Identify which cell holds the provided text, then report its (X, Y) central coordinate. 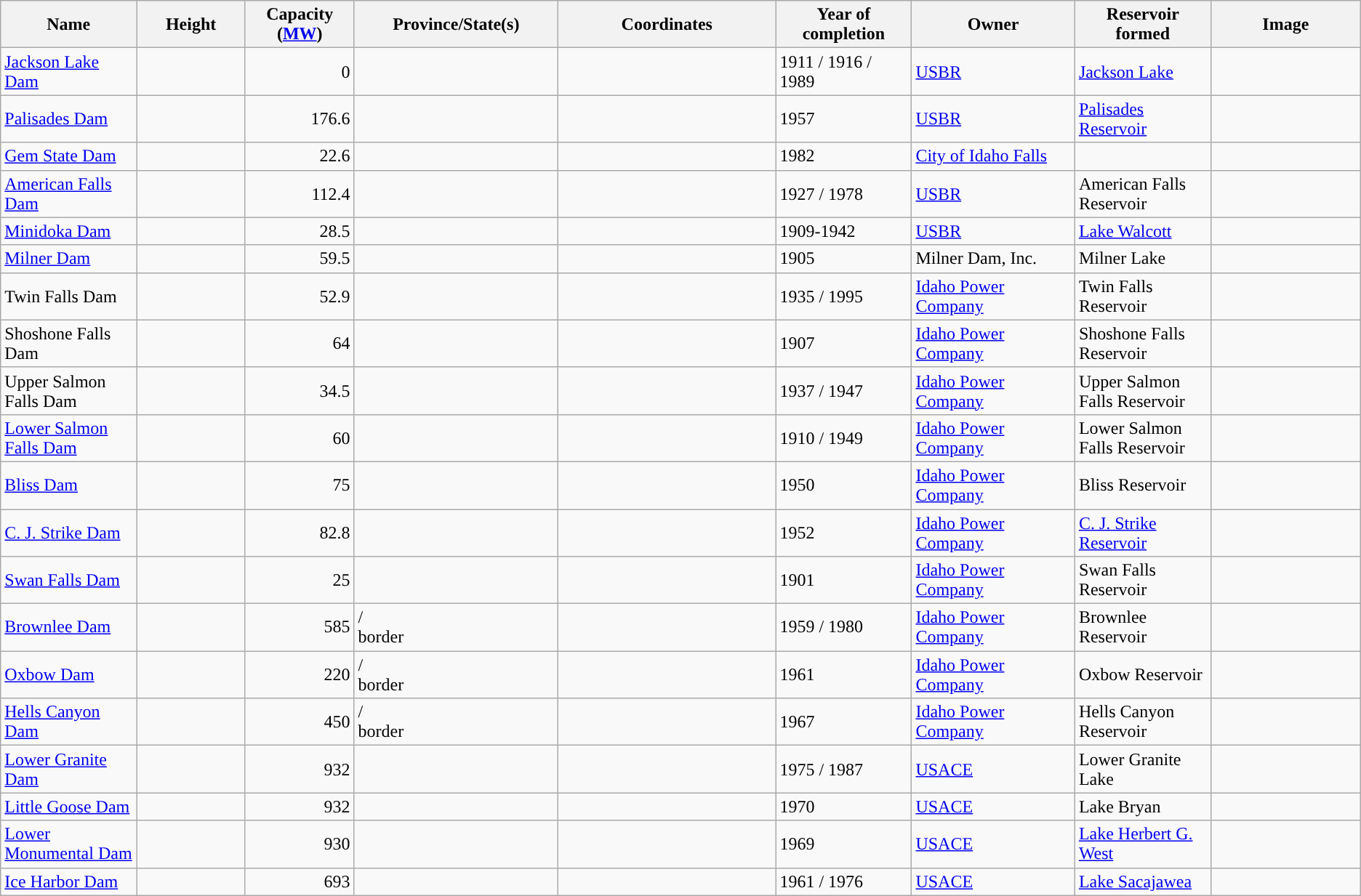
Lake Sacajawea (1143, 881)
1907 (843, 343)
693 (300, 881)
1901 (843, 580)
Jackson Lake Dam (68, 71)
Palisades Reservoir (1143, 119)
Milner Dam, Inc. (993, 259)
Name (68, 25)
Hells Canyon Reservoir (1143, 722)
930 (300, 844)
Oxbow Reservoir (1143, 674)
Owner (993, 25)
Shoshone Falls Reservoir (1143, 343)
Bliss Dam (68, 485)
0 (300, 71)
Twin Falls Reservoir (1143, 296)
Milner Lake (1143, 259)
1969 (843, 844)
Oxbow Dam (68, 674)
176.6 (300, 119)
82.8 (300, 532)
Lower Salmon Falls Dam (68, 437)
52.9 (300, 296)
Province/State(s) (457, 25)
1961 (843, 674)
Lower Granite Lake (1143, 769)
59.5 (300, 259)
Swan Falls Reservoir (1143, 580)
1957 (843, 119)
Hells Canyon Dam (68, 722)
1911 / 1916 / 1989 (843, 71)
28.5 (300, 231)
Lower Granite Dam (68, 769)
1967 (843, 722)
Brownlee Dam (68, 628)
Lake Herbert G. West (1143, 844)
Ice Harbor Dam (68, 881)
75 (300, 485)
Height (191, 25)
Twin Falls Dam (68, 296)
585 (300, 628)
Upper Salmon Falls Dam (68, 391)
Upper Salmon Falls Reservoir (1143, 391)
Gem State Dam (68, 156)
Minidoka Dam (68, 231)
Lower Salmon Falls Reservoir (1143, 437)
Year of completion (843, 25)
1937 / 1947 (843, 391)
64 (300, 343)
Palisades Dam (68, 119)
Swan Falls Dam (68, 580)
Lower Monumental Dam (68, 844)
Coordinates (667, 25)
Brownlee Reservoir (1143, 628)
1927 / 1978 (843, 193)
Shoshone Falls Dam (68, 343)
34.5 (300, 391)
Lake Bryan (1143, 807)
Lake Walcott (1143, 231)
60 (300, 437)
1982 (843, 156)
American Falls Reservoir (1143, 193)
22.6 (300, 156)
Image (1285, 25)
450 (300, 722)
1970 (843, 807)
1959 / 1980 (843, 628)
Bliss Reservoir (1143, 485)
25 (300, 580)
1950 (843, 485)
1961 / 1976 (843, 881)
Reservoir formed (1143, 25)
1909-1942 (843, 231)
C. J. Strike Reservoir (1143, 532)
City of Idaho Falls (993, 156)
Little Goose Dam (68, 807)
220 (300, 674)
1975 / 1987 (843, 769)
1910 / 1949 (843, 437)
American Falls Dam (68, 193)
C. J. Strike Dam (68, 532)
Jackson Lake (1143, 71)
Capacity (MW) (300, 25)
Milner Dam (68, 259)
112.4 (300, 193)
1952 (843, 532)
1935 / 1995 (843, 296)
1905 (843, 259)
